From the cell containing the given text, extract its center point as (X, Y) coordinate. 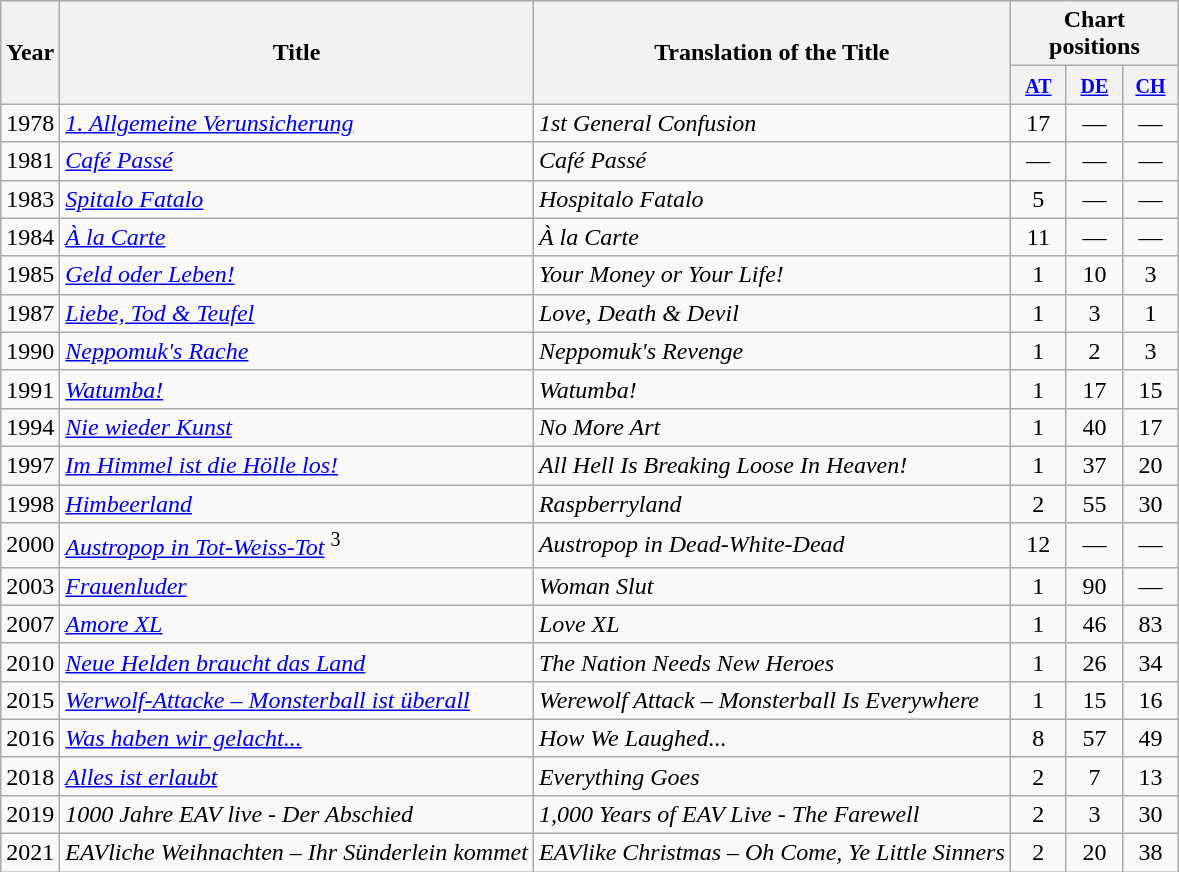
49 (1150, 738)
2019 (30, 814)
1,000 Years of EAV Live - The Farewell (772, 814)
26 (1094, 662)
1998 (30, 503)
Raspberryland (772, 503)
46 (1094, 624)
1991 (30, 389)
The Nation Needs New Heroes (772, 662)
Neue Helden braucht das Land (297, 662)
1st General Confusion (772, 123)
Was haben wir gelacht... (297, 738)
55 (1094, 503)
2003 (30, 586)
Nie wieder Kunst (297, 427)
10 (1094, 275)
How We Laughed... (772, 738)
1. Allgemeine Verunsicherung (297, 123)
5 (1038, 199)
Love XL (772, 624)
No More Art (772, 427)
38 (1150, 853)
Spitalo Fatalo (297, 199)
Werewolf Attack – Monsterball Is Everywhere (772, 700)
7 (1094, 776)
EAVlike Christmas – Oh Come, Ye Little Sinners (772, 853)
1997 (30, 465)
Everything Goes (772, 776)
Translation of the Title (772, 52)
Frauenluder (297, 586)
Love, Death & Devil (772, 313)
Year (30, 52)
1978 (30, 123)
DE (1094, 85)
34 (1150, 662)
Geld oder Leben! (297, 275)
1985 (30, 275)
1994 (30, 427)
Hospitalo Fatalo (772, 199)
1000 Jahre EAV live - Der Abschied (297, 814)
Neppomuk's Rache (297, 351)
CH (1150, 85)
1983 (30, 199)
90 (1094, 586)
Liebe, Tod & Teufel (297, 313)
57 (1094, 738)
83 (1150, 624)
1984 (30, 237)
Title (297, 52)
Amore XL (297, 624)
16 (1150, 700)
2007 (30, 624)
Chart positions (1094, 34)
2016 (30, 738)
8 (1038, 738)
2015 (30, 700)
2010 (30, 662)
Himbeerland (297, 503)
1987 (30, 313)
All Hell Is Breaking Loose In Heaven! (772, 465)
AT (1038, 85)
37 (1094, 465)
1981 (30, 161)
Your Money or Your Life! (772, 275)
Woman Slut (772, 586)
2000 (30, 546)
Im Himmel ist die Hölle los! (297, 465)
13 (1150, 776)
11 (1038, 237)
Austropop in Tot-Weiss-Tot 3 (297, 546)
Neppomuk's Revenge (772, 351)
2018 (30, 776)
Austropop in Dead-White-Dead (772, 546)
Werwolf-Attacke – Monsterball ist überall (297, 700)
2021 (30, 853)
40 (1094, 427)
Alles ist erlaubt (297, 776)
1990 (30, 351)
EAVliche Weihnachten – Ihr Sünderlein kommet (297, 853)
12 (1038, 546)
